Pinpoint the cell where the given text exists, returning its [X, Y] midpoint coordinate. 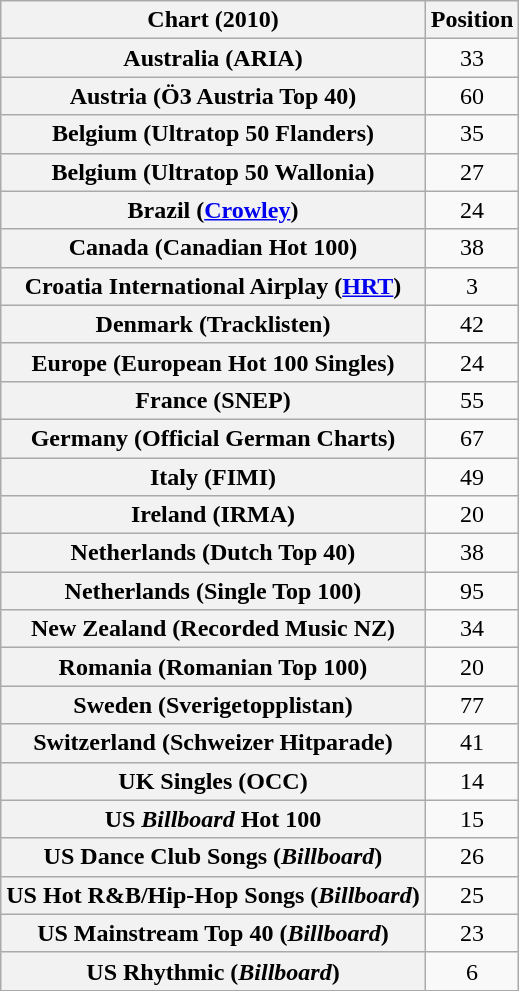
Belgium (Ultratop 50 Wallonia) [213, 172]
49 [472, 477]
6 [472, 971]
Romania (Romanian Top 100) [213, 667]
35 [472, 134]
55 [472, 400]
Austria (Ö3 Austria Top 40) [213, 96]
Position [472, 20]
New Zealand (Recorded Music NZ) [213, 629]
UK Singles (OCC) [213, 781]
Netherlands (Single Top 100) [213, 591]
Europe (European Hot 100 Singles) [213, 362]
26 [472, 857]
Germany (Official German Charts) [213, 438]
15 [472, 819]
Australia (ARIA) [213, 58]
Italy (FIMI) [213, 477]
Chart (2010) [213, 20]
Ireland (IRMA) [213, 515]
67 [472, 438]
US Billboard Hot 100 [213, 819]
42 [472, 324]
Denmark (Tracklisten) [213, 324]
25 [472, 895]
US Hot R&B/Hip-Hop Songs (Billboard) [213, 895]
Netherlands (Dutch Top 40) [213, 553]
27 [472, 172]
34 [472, 629]
Croatia International Airplay (HRT) [213, 286]
US Dance Club Songs (Billboard) [213, 857]
3 [472, 286]
France (SNEP) [213, 400]
US Mainstream Top 40 (Billboard) [213, 933]
Sweden (Sverigetopplistan) [213, 705]
Belgium (Ultratop 50 Flanders) [213, 134]
US Rhythmic (Billboard) [213, 971]
Canada (Canadian Hot 100) [213, 248]
33 [472, 58]
95 [472, 591]
23 [472, 933]
41 [472, 743]
77 [472, 705]
Switzerland (Schweizer Hitparade) [213, 743]
14 [472, 781]
60 [472, 96]
Brazil (Crowley) [213, 210]
